Find where the given text appears and provide that cell's center as [x, y] coordinate. 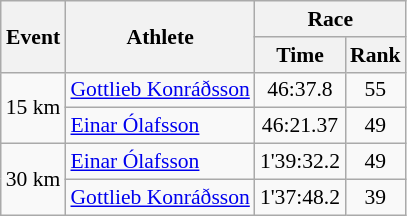
15 km [34, 108]
1'39:32.2 [300, 162]
30 km [34, 180]
Time [300, 55]
1'37:48.2 [300, 197]
39 [376, 197]
Event [34, 36]
55 [376, 90]
46:37.8 [300, 90]
Rank [376, 55]
Race [330, 19]
Athlete [160, 36]
46:21.37 [300, 126]
